Determine the [x, y] coordinate at the center of the cell enclosing the given text.  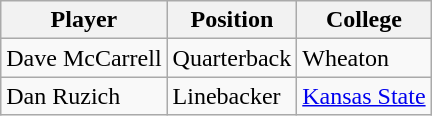
Kansas State [364, 96]
Linebacker [232, 96]
Quarterback [232, 58]
Position [232, 20]
Wheaton [364, 58]
College [364, 20]
Dave McCarrell [84, 58]
Dan Ruzich [84, 96]
Player [84, 20]
